Identify which cell holds the provided text, then report its (x, y) central coordinate. 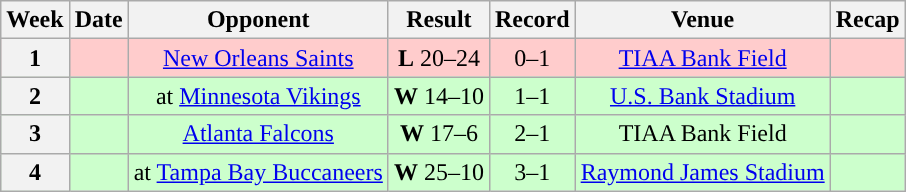
L 20–24 (438, 58)
1–1 (532, 96)
0–1 (532, 58)
Venue (702, 20)
Week (35, 20)
1 (35, 58)
W 25–10 (438, 172)
Atlanta Falcons (258, 134)
at Tampa Bay Buccaneers (258, 172)
Opponent (258, 20)
3–1 (532, 172)
3 (35, 134)
4 (35, 172)
Raymond James Stadium (702, 172)
New Orleans Saints (258, 58)
Record (532, 20)
at Minnesota Vikings (258, 96)
W 17–6 (438, 134)
Date (98, 20)
2–1 (532, 134)
W 14–10 (438, 96)
Result (438, 20)
2 (35, 96)
U.S. Bank Stadium (702, 96)
Recap (868, 20)
